Determine the [X, Y] coordinate at the center of the cell enclosing the given text.  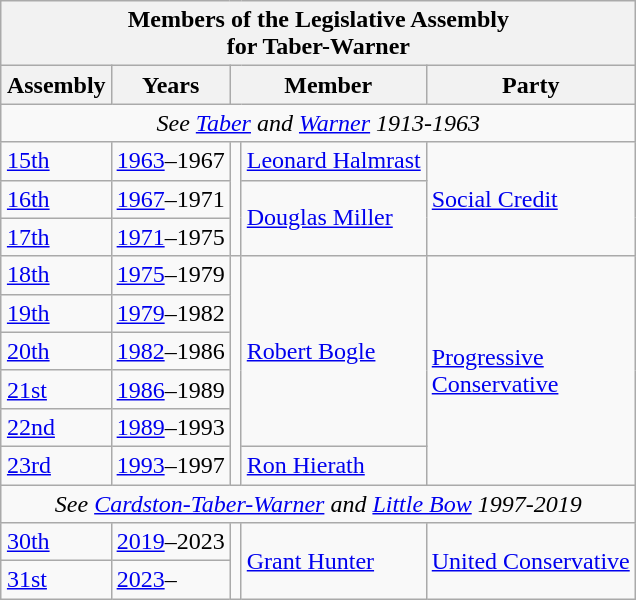
2019–2023 [170, 542]
1971–1975 [170, 237]
See Taber and Warner 1913-1963 [318, 123]
Grant Hunter [334, 561]
Robert Bogle [334, 351]
1993–1997 [170, 465]
Assembly [56, 85]
1982–1986 [170, 351]
21st [56, 389]
Ron Hierath [334, 465]
1986–1989 [170, 389]
15th [56, 161]
Party [530, 85]
2023– [170, 580]
23rd [56, 465]
Member [328, 85]
18th [56, 275]
16th [56, 199]
1979–1982 [170, 313]
1975–1979 [170, 275]
Years [170, 85]
Members of the Legislative Assemblyfor Taber-Warner [318, 34]
1967–1971 [170, 199]
1989–1993 [170, 427]
1963–1967 [170, 161]
See Cardston-Taber-Warner and Little Bow 1997-2019 [318, 503]
31st [56, 580]
30th [56, 542]
19th [56, 313]
ProgressiveConservative [530, 370]
Social Credit [530, 199]
United Conservative [530, 561]
22nd [56, 427]
20th [56, 351]
Douglas Miller [334, 218]
Leonard Halmrast [334, 161]
17th [56, 237]
